Pinpoint the cell where the given text exists, returning its (x, y) midpoint coordinate. 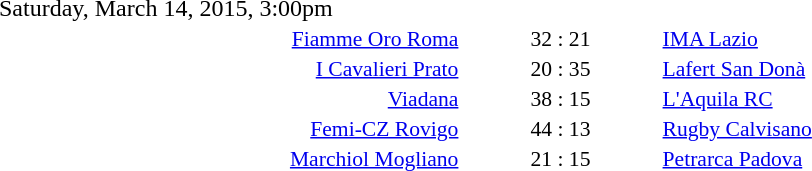
44 : 13 (560, 128)
20 : 35 (560, 68)
32 : 21 (560, 38)
38 : 15 (560, 98)
